Search for the cell housing the specified text and yield its [x, y] center coordinate. 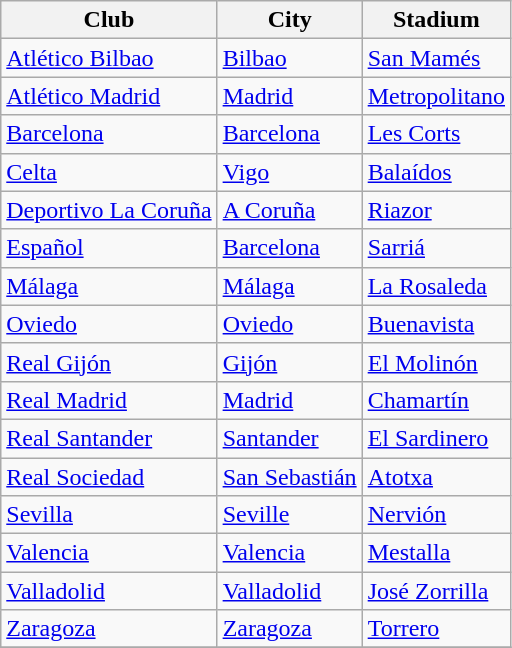
Chamartín [436, 400]
Riazor [436, 210]
La Rosaleda [436, 286]
Torrero [436, 629]
Gijón [290, 362]
Atlético Bilbao [109, 58]
El Sardinero [436, 438]
Real Santander [109, 438]
Stadium [436, 20]
Buenavista [436, 324]
Celta [109, 172]
A Coruña [290, 210]
Real Sociedad [109, 477]
Seville [290, 515]
San Sebastián [290, 477]
Sarriá [436, 248]
El Molinón [436, 362]
Vigo [290, 172]
Santander [290, 438]
San Mamés [436, 58]
Bilbao [290, 58]
Atlético Madrid [109, 96]
Español [109, 248]
Balaídos [436, 172]
Nervión [436, 515]
Les Corts [436, 134]
Atotxa [436, 477]
Real Madrid [109, 400]
Real Gijón [109, 362]
Deportivo La Coruña [109, 210]
Mestalla [436, 553]
City [290, 20]
Sevilla [109, 515]
José Zorrilla [436, 591]
Metropolitano [436, 96]
Club [109, 20]
